Pinpoint the cell where the given text exists, returning its [X, Y] midpoint coordinate. 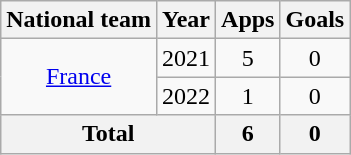
6 [248, 134]
5 [248, 58]
Total [108, 134]
Year [186, 20]
National team [79, 20]
Apps [248, 20]
2021 [186, 58]
2022 [186, 96]
1 [248, 96]
France [79, 77]
Goals [315, 20]
